Scan for the cell matching the given text and deliver its (X, Y) coordinate at center. 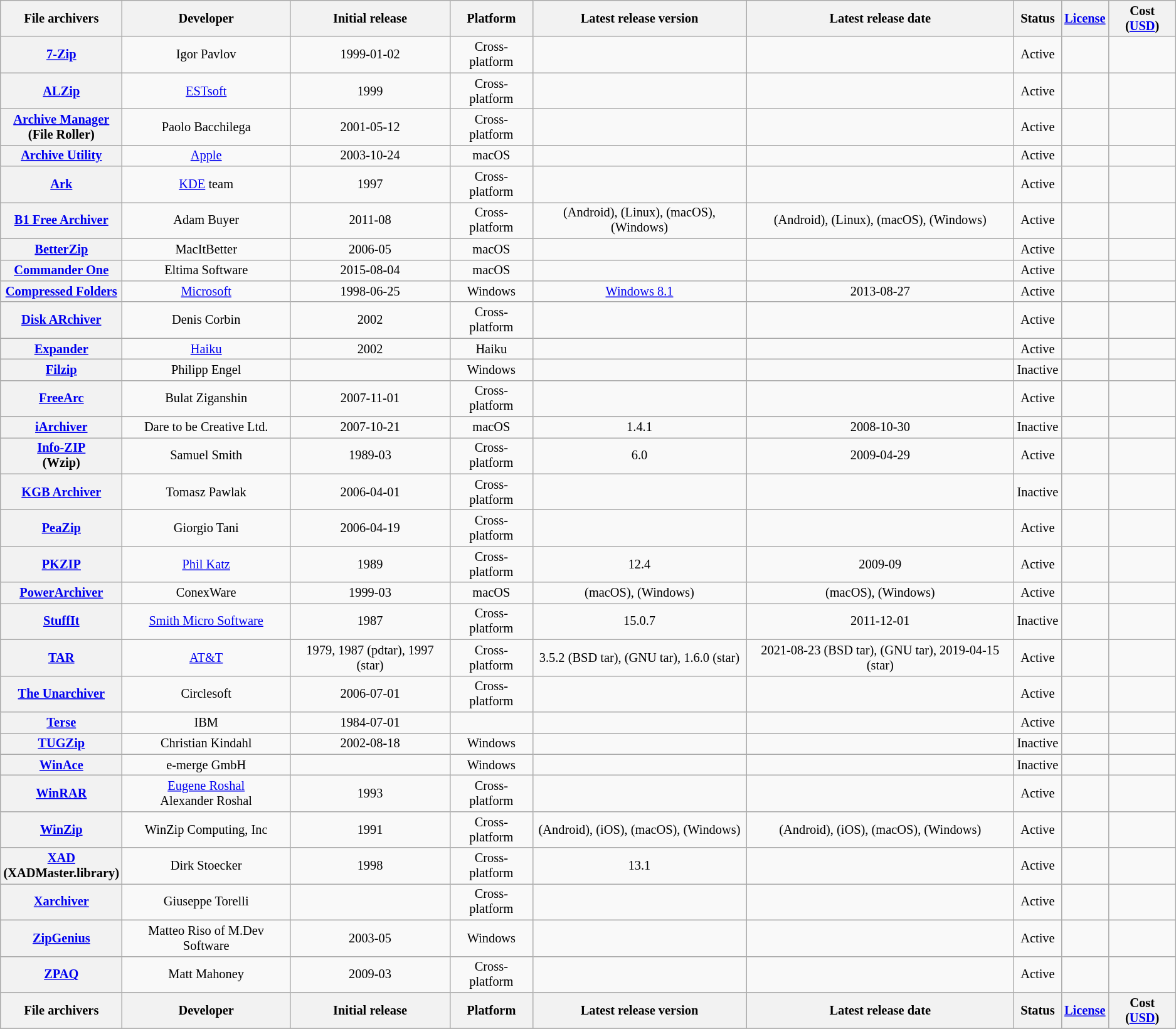
Christian Kindahl (206, 744)
1989-03 (370, 456)
Matt Mahoney (206, 974)
ESTsoft (206, 91)
KGB Archiver (61, 492)
WinRAR (61, 793)
Smith Micro Software (206, 621)
13.1 (640, 866)
iArchiver (61, 427)
TAR (61, 658)
Giorgio Tani (206, 528)
2003-10-24 (370, 156)
Xarchiver (61, 902)
IBM (206, 722)
2006-04-19 (370, 528)
2009-04-29 (881, 456)
1999 (370, 91)
ALZip (61, 91)
15.0.7 (640, 621)
1989 (370, 564)
PKZIP (61, 564)
Tomasz Pawlak (206, 492)
1998 (370, 866)
Commander One (61, 270)
KDE team (206, 184)
2009-03 (370, 974)
TUGZip (61, 744)
3.5.2 (BSD tar), (GNU tar), 1.6.0 (star) (640, 658)
Info-ZIP(Wzip) (61, 456)
1999-03 (370, 593)
Philipp Engel (206, 370)
12.4 (640, 564)
Eugene RoshalAlexander Roshal (206, 793)
PowerArchiver (61, 593)
ZPAQ (61, 974)
1987 (370, 621)
B1 Free Archiver (61, 220)
StuffIt (61, 621)
2011-08 (370, 220)
ConexWare (206, 593)
Archive Utility (61, 156)
1998-06-25 (370, 291)
PeaZip (61, 528)
Dirk Stoecker (206, 866)
BetterZip (61, 249)
2013-08-27 (881, 291)
1979, 1987 (pdtar), 1997 (star) (370, 658)
2007-10-21 (370, 427)
2002-08-18 (370, 744)
Compressed Folders (61, 291)
Samuel Smith (206, 456)
WinZip (61, 829)
ZipGenius (61, 938)
1999-01-02 (370, 55)
Matteo Riso of M.Dev Software (206, 938)
2006-04-01 (370, 492)
1991 (370, 829)
2001-05-12 (370, 127)
7-Zip (61, 55)
Ark (61, 184)
2021-08-23 (BSD tar), (GNU tar), 2019-04-15 (star) (881, 658)
2007-11-01 (370, 398)
Archive Manager(File Roller) (61, 127)
AT&T (206, 658)
Denis Corbin (206, 320)
6.0 (640, 456)
Microsoft (206, 291)
Windows 8.1 (640, 291)
MacItBetter (206, 249)
1.4.1 (640, 427)
Circlesoft (206, 694)
XAD(XADMaster.library) (61, 866)
e-merge GmbH (206, 765)
Adam Buyer (206, 220)
Disk ARchiver (61, 320)
Bulat Ziganshin (206, 398)
2003-05 (370, 938)
2011-12-01 (881, 621)
2009-09 (881, 564)
1984-07-01 (370, 722)
Expander (61, 349)
1997 (370, 184)
2006-07-01 (370, 694)
Terse (61, 722)
Eltima Software (206, 270)
Filzip (61, 370)
Giuseppe Torelli (206, 902)
Paolo Bacchilega (206, 127)
Phil Katz (206, 564)
Dare to be Creative Ltd. (206, 427)
WinAce (61, 765)
2015-08-04 (370, 270)
Igor Pavlov (206, 55)
The Unarchiver (61, 694)
WinZip Computing, Inc (206, 829)
2006-05 (370, 249)
Apple (206, 156)
FreeArc (61, 398)
2008-10-30 (881, 427)
1993 (370, 793)
